Scan for the cell matching the given text and deliver its (x, y) coordinate at center. 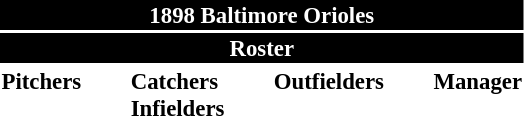
1898 Baltimore Orioles (262, 15)
Roster (262, 48)
